Find where the given text appears and provide that cell's center as (x, y) coordinate. 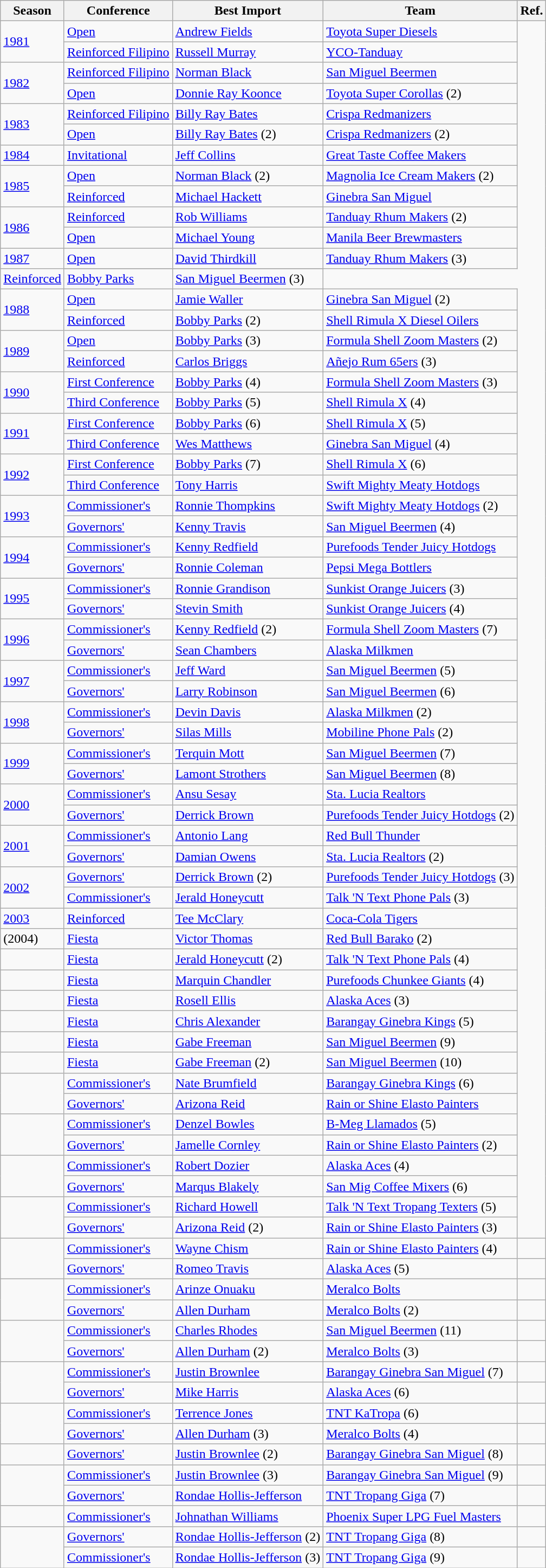
1996 (32, 640)
Donnie Ray Koonce (248, 93)
Swift Mighty Meaty Hotdogs (2) (420, 506)
Billy Ray Bates (2) (248, 134)
1995 (32, 598)
Damian Owens (248, 856)
Stevin Smith (248, 609)
Team (420, 11)
Richard Howell (248, 1207)
Wayne Chism (248, 1248)
Allen Durham (2) (248, 1351)
Pepsi Mega Bottlers (420, 567)
Barangay Ginebra San Miguel (8) (420, 1454)
Purefoods Tender Juicy Hotdogs (2) (420, 815)
Crispa Redmanizers (2) (420, 134)
Meralco Bolts (4) (420, 1434)
Alaska Aces (5) (420, 1269)
Jeff Collins (248, 155)
Rob Williams (248, 217)
Barangay Ginebra Kings (6) (420, 1083)
Formula Shell Zoom Masters (2) (420, 341)
Formula Shell Zoom Masters (3) (420, 382)
Antonio Lang (248, 835)
Invitational (118, 155)
Allen Durham (3) (248, 1434)
Sta. Lucia Realtors (2) (420, 856)
Justin Brownlee (2) (248, 1454)
Rondae Hollis-Jefferson (248, 1495)
Shell Rimula X Diesel Oilers (420, 320)
2000 (32, 805)
San Miguel Beermen (8) (420, 774)
Denzel Bowles (248, 1124)
1998 (32, 722)
Coca-Cola Tigers (420, 918)
Bobby Parks (4) (248, 382)
Meralco Bolts (2) (420, 1310)
Rain or Shine Elasto Painters (4) (420, 1248)
Bobby Parks (6) (248, 423)
Sunkist Orange Juicers (3) (420, 588)
1988 (32, 310)
Barangay Ginebra San Miguel (7) (420, 1372)
1983 (32, 124)
1985 (32, 186)
Jamelle Cornley (248, 1145)
Alaska Milkmen (420, 650)
Kenny Travis (248, 526)
San Miguel Beermen (3) (248, 279)
Ref. (532, 11)
Phoenix Super LPG Fuel Masters (420, 1516)
TNT Tropang Giga (7) (420, 1495)
YCO-Tanduay (420, 52)
1990 (32, 392)
Purefoods Tender Juicy Hotdogs (420, 547)
Meralco Bolts (420, 1290)
Red Bull Barako (2) (420, 939)
Michael Hackett (248, 196)
San Miguel Beermen (9) (420, 1042)
(2004) (32, 939)
1997 (32, 681)
B-Meg Llamados (5) (420, 1124)
Tanduay Rhum Makers (3) (420, 258)
Rain or Shine Elasto Painters (420, 1104)
1981 (32, 42)
2003 (32, 918)
Manila Beer Brewmasters (420, 237)
Ginebra San Miguel (2) (420, 300)
Derrick Brown (2) (248, 877)
Bobby Parks (5) (248, 403)
Marquin Chandler (248, 980)
Billy Ray Bates (248, 114)
Toyota Super Diesels (420, 31)
Kenny Redfield (2) (248, 630)
TNT Tropang Giga (8) (420, 1537)
Jeff Ward (248, 671)
San Miguel Beermen (5) (420, 671)
Sta. Lucia Realtors (420, 794)
Bobby Parks (7) (248, 464)
Alaska Aces (6) (420, 1392)
Swift Mighty Meaty Hotdogs (420, 485)
Jamie Waller (248, 300)
Formula Shell Zoom Masters (7) (420, 630)
Marqus Blakely (248, 1186)
Bobby Parks (3) (248, 341)
Tony Harris (248, 485)
1994 (32, 557)
Gabe Freeman (248, 1042)
Bobby Parks (2) (248, 320)
Romeo Travis (248, 1269)
Arizona Reid (248, 1104)
Ronnie Coleman (248, 567)
Kenny Redfield (248, 547)
Justin Brownlee (3) (248, 1475)
1986 (32, 227)
San Miguel Beermen (6) (420, 691)
1982 (32, 83)
Red Bull Thunder (420, 835)
Toyota Super Corollas (2) (420, 93)
Larry Robinson (248, 691)
Norman Black (248, 73)
Sean Chambers (248, 650)
Russell Murray (248, 52)
Great Taste Coffee Makers (420, 155)
Talk 'N Text Phone Pals (4) (420, 960)
1999 (32, 763)
San Miguel Beermen (4) (420, 526)
1991 (32, 433)
Norman Black (2) (248, 176)
San Miguel Beermen (10) (420, 1062)
Meralco Bolts (3) (420, 1351)
Ginebra San Miguel (420, 196)
Magnolia Ice Cream Makers (2) (420, 176)
TNT KaTropa (6) (420, 1413)
Rain or Shine Elasto Painters (3) (420, 1227)
1989 (32, 351)
Michael Young (248, 237)
Arinze Onuaku (248, 1290)
Wes Matthews (248, 444)
Barangay Ginebra Kings (5) (420, 1021)
2002 (32, 887)
Robert Dozier (248, 1165)
Justin Brownlee (248, 1372)
Rain or Shine Elasto Painters (2) (420, 1145)
Arizona Reid (2) (248, 1227)
Season (32, 11)
Victor Thomas (248, 939)
Gabe Freeman (2) (248, 1062)
TNT Tropang Giga (9) (420, 1557)
David Thirdkill (248, 258)
2001 (32, 846)
Crispa Redmanizers (420, 114)
Purefoods Chunkee Giants (4) (420, 980)
Andrew Fields (248, 31)
Talk 'N Text Tropang Texters (5) (420, 1207)
Terrence Jones (248, 1413)
Derrick Brown (248, 815)
Rondae Hollis-Jefferson (3) (248, 1557)
1987 (32, 258)
Mobiline Phone Pals (2) (420, 733)
Carlos Briggs (248, 361)
Johnathan Williams (248, 1516)
Sunkist Orange Juicers (4) (420, 609)
Devin Davis (248, 712)
Añejo Rum 65ers (3) (420, 361)
Shell Rimula X (5) (420, 423)
Bobby Parks (118, 279)
San Miguel Beermen (7) (420, 753)
San Miguel Beermen (11) (420, 1331)
Conference (118, 11)
Jerald Honeycutt (2) (248, 960)
Terquin Mott (248, 753)
Talk 'N Text Phone Pals (3) (420, 897)
Lamont Strothers (248, 774)
Jerald Honeycutt (248, 897)
Shell Rimula X (6) (420, 464)
Alaska Milkmen (2) (420, 712)
Best Import (248, 11)
Mike Harris (248, 1392)
Alaska Aces (3) (420, 1001)
1984 (32, 155)
Barangay Ginebra San Miguel (9) (420, 1475)
San Mig Coffee Mixers (6) (420, 1186)
Ronnie Thompkins (248, 506)
Tee McClary (248, 918)
Charles Rhodes (248, 1331)
Nate Brumfield (248, 1083)
Ginebra San Miguel (4) (420, 444)
Ronnie Grandison (248, 588)
Tanduay Rhum Makers (2) (420, 217)
Shell Rimula X (4) (420, 403)
1993 (32, 516)
San Miguel Beermen (420, 73)
Silas Mills (248, 733)
Rondae Hollis-Jefferson (2) (248, 1537)
Alaska Aces (4) (420, 1165)
Allen Durham (248, 1310)
Chris Alexander (248, 1021)
Purefoods Tender Juicy Hotdogs (3) (420, 877)
Ansu Sesay (248, 794)
1992 (32, 475)
Rosell Ellis (248, 1001)
